Identify which cell holds the provided text, then report its [X, Y] central coordinate. 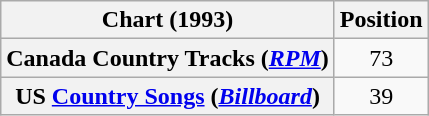
Chart (1993) [168, 20]
39 [381, 96]
US Country Songs (Billboard) [168, 96]
Position [381, 20]
Canada Country Tracks (RPM) [168, 58]
73 [381, 58]
